Determine the [x, y] coordinate at the center of the cell enclosing the given text.  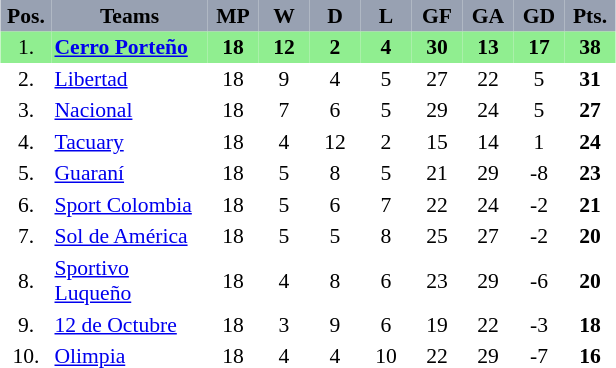
Teams [130, 16]
GD [540, 16]
3 [284, 325]
GA [488, 16]
Pts. [590, 16]
19 [438, 325]
-6 [540, 280]
14 [488, 142]
L [386, 16]
Sportivo Luqueño [130, 280]
30 [438, 48]
8. [26, 280]
9. [26, 325]
13 [488, 48]
Libertad [130, 79]
6. [26, 205]
1 [540, 142]
-3 [540, 325]
Guaraní [130, 174]
Cerro Porteño [130, 48]
GF [438, 16]
31 [590, 79]
Pos. [26, 16]
15 [438, 142]
5. [26, 174]
Tacuary [130, 142]
38 [590, 48]
D [336, 16]
Sol de América [130, 237]
25 [438, 237]
3. [26, 111]
-8 [540, 174]
4. [26, 142]
MP [234, 16]
7. [26, 237]
12 de Octubre [130, 325]
1. [26, 48]
17 [540, 48]
Nacional [130, 111]
Sport Colombia [130, 205]
2. [26, 79]
W [284, 16]
